Output the (X, Y) coordinate of the center of the cell containing the given text.  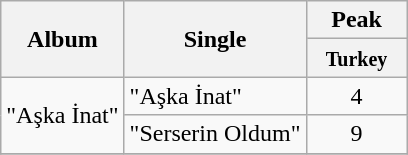
Single (215, 39)
Turkey (356, 58)
Album (62, 39)
"Serserin Oldum" (215, 134)
9 (356, 134)
Peak (356, 20)
4 (356, 96)
